Output the [x, y] coordinate of the center of the cell containing the given text.  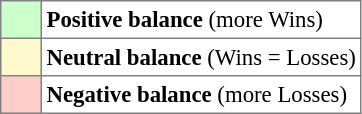
Negative balance (more Losses) [201, 95]
Positive balance (more Wins) [201, 20]
Neutral balance (Wins = Losses) [201, 57]
